Locate the cell with the specified text and output its (x, y) center coordinate. 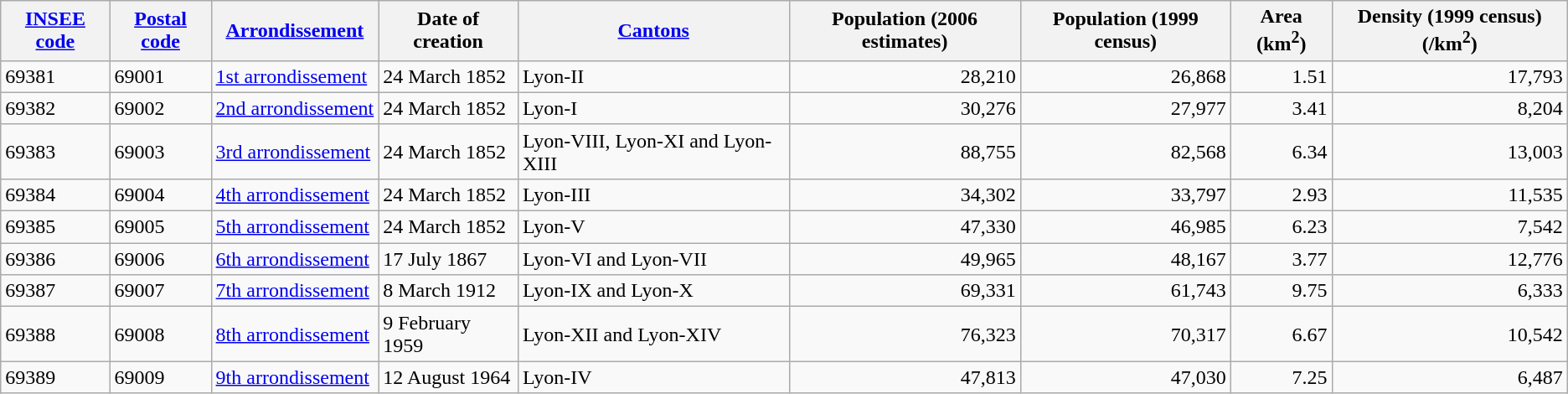
1.51 (1282, 76)
69008 (161, 334)
61,743 (1126, 291)
12 August 1964 (449, 377)
Postal code (161, 31)
6.34 (1282, 151)
8,204 (1449, 108)
Lyon-I (653, 108)
69005 (161, 227)
2.93 (1282, 194)
69004 (161, 194)
5th arrondissement (295, 227)
7th arrondissement (295, 291)
Lyon-III (653, 194)
8th arrondissement (295, 334)
3.77 (1282, 259)
69387 (55, 291)
69007 (161, 291)
Lyon-XII and Lyon-XIV (653, 334)
6.67 (1282, 334)
Lyon-V (653, 227)
26,868 (1126, 76)
Arrondissement (295, 31)
69388 (55, 334)
30,276 (905, 108)
69,331 (905, 291)
7.25 (1282, 377)
Cantons (653, 31)
69383 (55, 151)
47,030 (1126, 377)
9th arrondissement (295, 377)
13,003 (1449, 151)
69385 (55, 227)
47,813 (905, 377)
Lyon-IX and Lyon-X (653, 291)
6th arrondissement (295, 259)
8 March 1912 (449, 291)
3rd arrondissement (295, 151)
Population (2006 estimates) (905, 31)
6.23 (1282, 227)
34,302 (905, 194)
69386 (55, 259)
12,776 (1449, 259)
69381 (55, 76)
69002 (161, 108)
11,535 (1449, 194)
69384 (55, 194)
69006 (161, 259)
17,793 (1449, 76)
4th arrondissement (295, 194)
82,568 (1126, 151)
Date of creation (449, 31)
Lyon-VI and Lyon-VII (653, 259)
69003 (161, 151)
49,965 (905, 259)
88,755 (905, 151)
69009 (161, 377)
7,542 (1449, 227)
2nd arrondissement (295, 108)
9 February 1959 (449, 334)
Lyon-IV (653, 377)
3.41 (1282, 108)
47,330 (905, 227)
69389 (55, 377)
6,333 (1449, 291)
28,210 (905, 76)
17 July 1867 (449, 259)
INSEE code (55, 31)
Lyon-VIII, Lyon-XI and Lyon-XIII (653, 151)
1st arrondissement (295, 76)
10,542 (1449, 334)
46,985 (1126, 227)
69001 (161, 76)
48,167 (1126, 259)
27,977 (1126, 108)
Density (1999 census) (/km2) (1449, 31)
Population (1999 census) (1126, 31)
76,323 (905, 334)
Area (km2) (1282, 31)
6,487 (1449, 377)
Lyon-II (653, 76)
70,317 (1126, 334)
69382 (55, 108)
9.75 (1282, 291)
33,797 (1126, 194)
